For the text-containing cell, return its midpoint in [X, Y] coordinate format. 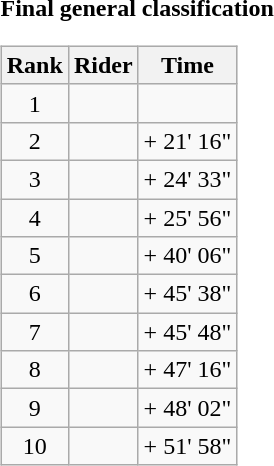
+ 40' 06" [188, 256]
+ 45' 48" [188, 332]
Time [188, 65]
7 [34, 332]
6 [34, 294]
+ 21' 16" [188, 141]
Rider [103, 65]
10 [34, 446]
+ 25' 56" [188, 217]
3 [34, 179]
+ 24' 33" [188, 179]
Rank [34, 65]
4 [34, 217]
1 [34, 103]
+ 47' 16" [188, 370]
5 [34, 256]
+ 48' 02" [188, 408]
8 [34, 370]
+ 51' 58" [188, 446]
9 [34, 408]
2 [34, 141]
+ 45' 38" [188, 294]
